Find where the given text appears and provide that cell's center as (x, y) coordinate. 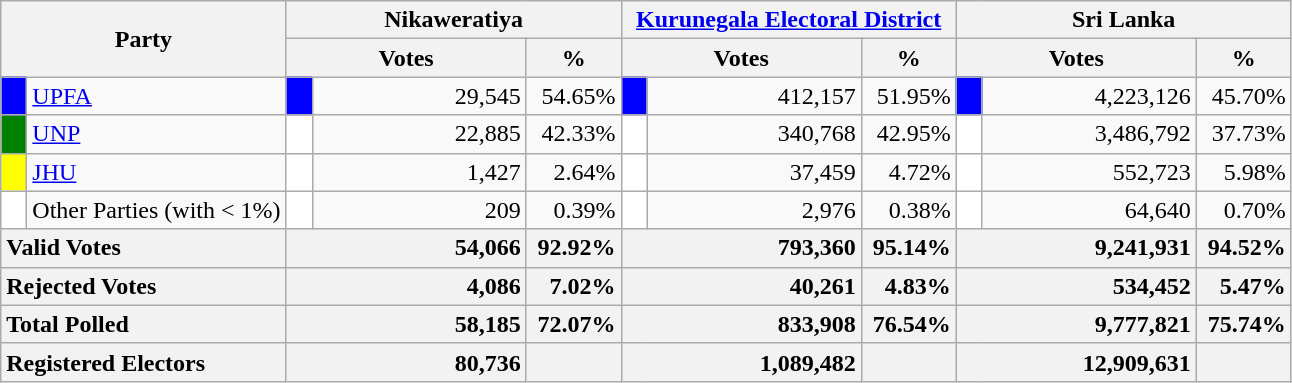
Rejected Votes (144, 286)
Total Polled (144, 324)
80,736 (406, 362)
4.72% (908, 172)
0.39% (574, 210)
22,885 (419, 134)
Other Parties (with < 1%) (156, 210)
340,768 (754, 134)
JHU (156, 172)
75.74% (1244, 324)
95.14% (908, 248)
Party (144, 39)
0.70% (1244, 210)
833,908 (741, 324)
5.98% (1244, 172)
4.83% (908, 286)
42.33% (574, 134)
4,086 (406, 286)
54.65% (574, 96)
0.38% (908, 210)
42.95% (908, 134)
Kurunegala Electoral District (788, 20)
40,261 (741, 286)
92.92% (574, 248)
51.95% (908, 96)
Sri Lanka (1124, 20)
Nikaweratiya (454, 20)
94.52% (1244, 248)
2,976 (754, 210)
534,452 (1076, 286)
7.02% (574, 286)
72.07% (574, 324)
54,066 (406, 248)
412,157 (754, 96)
37,459 (754, 172)
Valid Votes (144, 248)
76.54% (908, 324)
1,427 (419, 172)
12,909,631 (1076, 362)
793,360 (741, 248)
UPFA (156, 96)
2.64% (574, 172)
9,241,931 (1076, 248)
UNP (156, 134)
58,185 (406, 324)
209 (419, 210)
29,545 (419, 96)
5.47% (1244, 286)
9,777,821 (1076, 324)
4,223,126 (1089, 96)
552,723 (1089, 172)
3,486,792 (1089, 134)
64,640 (1089, 210)
37.73% (1244, 134)
Registered Electors (144, 362)
45.70% (1244, 96)
1,089,482 (741, 362)
